Provide the [x, y] coordinate of the cell's center where the given text is located.  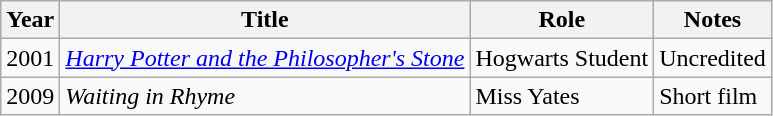
Waiting in Rhyme [265, 96]
Miss Yates [562, 96]
Uncredited [713, 58]
Short film [713, 96]
Harry Potter and the Philosopher's Stone [265, 58]
Year [30, 20]
Hogwarts Student [562, 58]
Title [265, 20]
2001 [30, 58]
Notes [713, 20]
Role [562, 20]
2009 [30, 96]
